Locate the cell with the specified text and output its [X, Y] center coordinate. 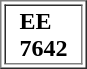
EE 7642 [43, 34]
